Identify which cell holds the provided text, then report its [X, Y] central coordinate. 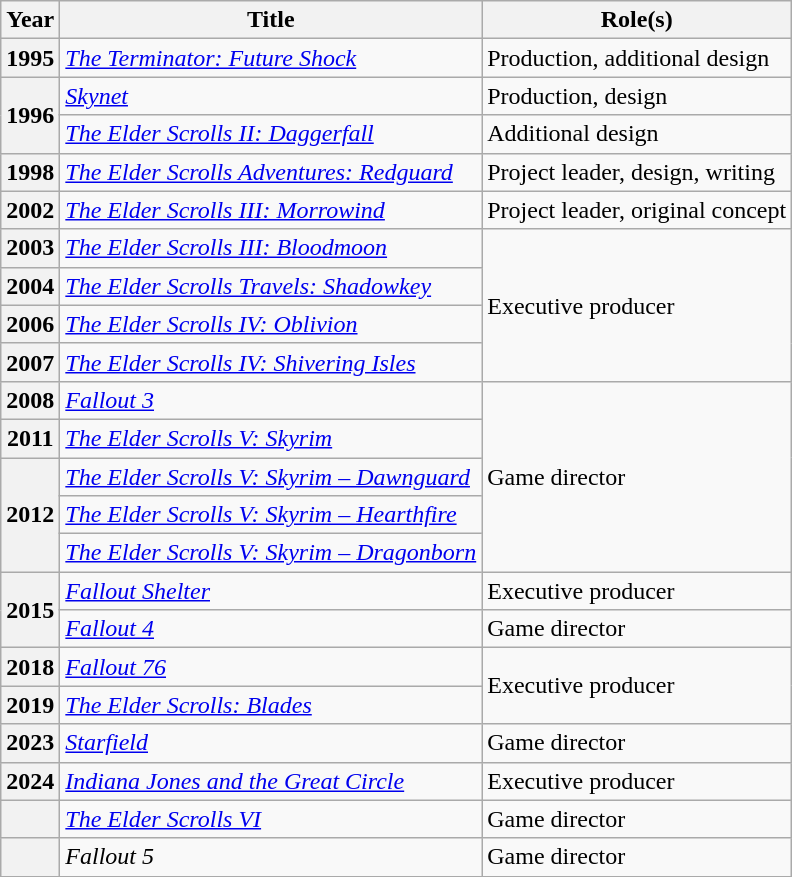
The Elder Scrolls IV: Oblivion [271, 324]
2024 [30, 781]
2008 [30, 400]
Role(s) [637, 20]
The Elder Scrolls Adventures: Redguard [271, 172]
2003 [30, 248]
Additional design [637, 134]
The Elder Scrolls VI [271, 819]
Indiana Jones and the Great Circle [271, 781]
2019 [30, 705]
Fallout 5 [271, 857]
Fallout 76 [271, 667]
The Elder Scrolls V: Skyrim – Dawnguard [271, 477]
Skynet [271, 96]
Fallout 3 [271, 400]
Year [30, 20]
2007 [30, 362]
Title [271, 20]
1996 [30, 115]
Fallout Shelter [271, 591]
Project leader, original concept [637, 210]
2004 [30, 286]
The Elder Scrolls V: Skyrim – Hearthfire [271, 515]
The Elder Scrolls III: Bloodmoon [271, 248]
The Terminator: Future Shock [271, 58]
Project leader, design, writing [637, 172]
1998 [30, 172]
2012 [30, 515]
Starfield [271, 743]
Production, design [637, 96]
The Elder Scrolls III: Morrowind [271, 210]
Fallout 4 [271, 629]
The Elder Scrolls: Blades [271, 705]
2023 [30, 743]
2015 [30, 610]
2018 [30, 667]
The Elder Scrolls Travels: Shadowkey [271, 286]
The Elder Scrolls II: Daggerfall [271, 134]
1995 [30, 58]
Production, additional design [637, 58]
2002 [30, 210]
The Elder Scrolls V: Skyrim – Dragonborn [271, 553]
2011 [30, 438]
The Elder Scrolls V: Skyrim [271, 438]
The Elder Scrolls IV: Shivering Isles [271, 362]
2006 [30, 324]
